For the text-containing cell, return its midpoint in [X, Y] coordinate format. 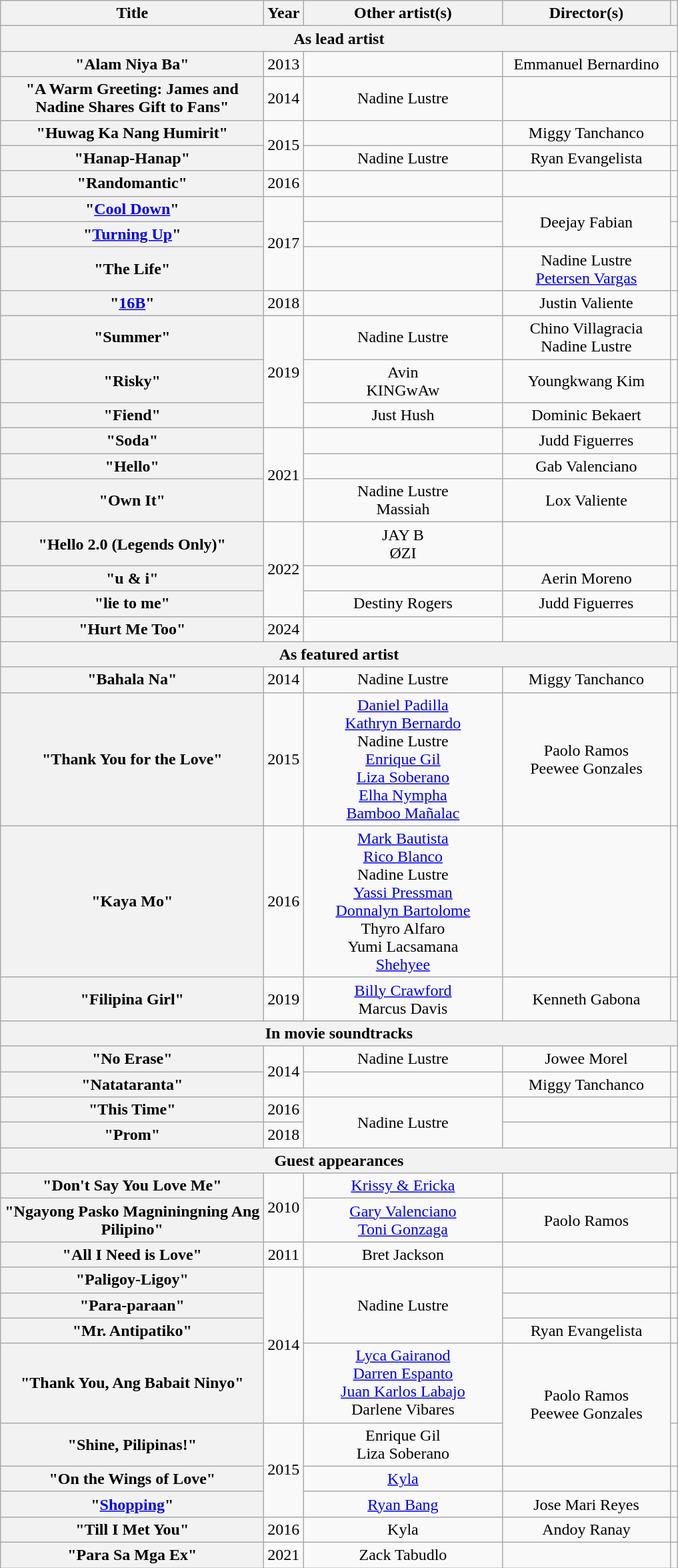
Andoy Ranay [587, 1529]
"Para-paraan" [132, 1305]
Zack Tabudlo [403, 1555]
"Ngayong Pasko Magniningning Ang Pilipino" [132, 1221]
"Mr. Antipatiko" [132, 1331]
Enrique Gil Liza Soberano [403, 1445]
2024 [284, 629]
"A Warm Greeting: James and Nadine Shares Gift to Fans" [132, 99]
"Huwag Ka Nang Humirit" [132, 133]
Avin KINGwAw [403, 380]
"Thank You, Ang Babait Ninyo" [132, 1383]
"Alam Niya Ba" [132, 64]
"On the Wings of Love" [132, 1479]
"Fiend" [132, 416]
Daniel Padilla Kathryn Bernardo Nadine Lustre Enrique Gil Liza Soberano Elha Nympha Bamboo Mañalac [403, 759]
"16B" [132, 303]
Nadine Lustre Massiah [403, 500]
"lie to me" [132, 604]
2010 [284, 1207]
Emmanuel Bernardino [587, 64]
Kenneth Gabona [587, 999]
"Shopping" [132, 1504]
Guest appearances [339, 1160]
As featured artist [339, 654]
"Don't Say You Love Me" [132, 1186]
"u & i" [132, 578]
Chino Villagracia Nadine Lustre [587, 337]
"Hello" [132, 466]
Ryan Bang [403, 1504]
"Turning Up" [132, 234]
"This Time" [132, 1110]
"Shine, Pilipinas!" [132, 1445]
Aerin Moreno [587, 578]
JAY B ØZI [403, 544]
Nadine Lustre Petersen Vargas [587, 268]
Paolo Ramos [587, 1221]
2017 [284, 243]
"Paligoy-Ligoy" [132, 1280]
"Thank You for the Love" [132, 759]
Lox Valiente [587, 500]
"Para Sa Mga Ex" [132, 1555]
Year [284, 13]
"Risky" [132, 380]
"Summer" [132, 337]
"Bahala Na" [132, 680]
"Till I Met You" [132, 1529]
2022 [284, 570]
"All I Need is Love" [132, 1255]
Krissy & Ericka [403, 1186]
Deejay Fabian [587, 221]
Title [132, 13]
Jowee Morel [587, 1058]
Gab Valenciano [587, 466]
Just Hush [403, 416]
In movie soundtracks [339, 1033]
Billy Crawford Marcus Davis [403, 999]
Jose Mari Reyes [587, 1504]
Director(s) [587, 13]
Bret Jackson [403, 1255]
Other artist(s) [403, 13]
Youngkwang Kim [587, 380]
"Kaya Mo" [132, 902]
Justin Valiente [587, 303]
"Natataranta" [132, 1084]
"Randomantic" [132, 183]
Dominic Bekaert [587, 416]
"The Life" [132, 268]
"Soda" [132, 441]
"Hanap-Hanap" [132, 158]
2011 [284, 1255]
2013 [284, 64]
"Hurt Me Too" [132, 629]
"Own It" [132, 500]
As lead artist [339, 39]
Gary Valenciano Toni Gonzaga [403, 1221]
"Prom" [132, 1135]
"No Erase" [132, 1058]
Destiny Rogers [403, 604]
"Hello 2.0 (Legends Only)" [132, 544]
"Cool Down" [132, 209]
"Filipina Girl" [132, 999]
Mark Bautista Rico Blanco Nadine Lustre Yassi Pressman Donnalyn Bartolome Thyro Alfaro Yumi Lacsamana Shehyee [403, 902]
Lyca Gairanod Darren Espanto Juan Karlos Labajo Darlene Vibares [403, 1383]
